For the text-containing cell, return its midpoint in (X, Y) coordinate format. 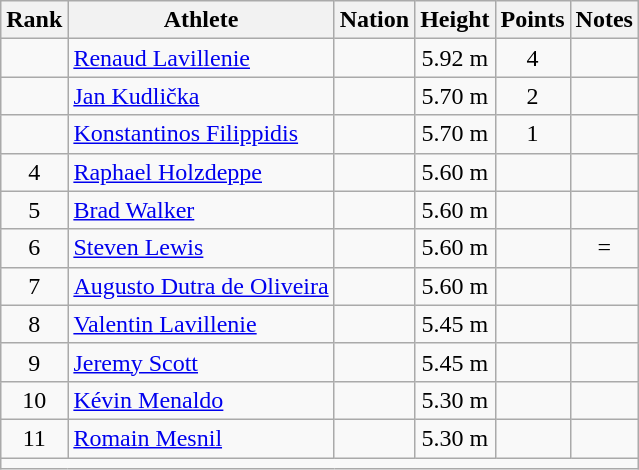
Konstantinos Filippidis (201, 134)
Kévin Menaldo (201, 400)
11 (34, 438)
Steven Lewis (201, 248)
Renaud Lavillenie (201, 58)
Athlete (201, 20)
Romain Mesnil (201, 438)
5.92 m (455, 58)
Raphael Holzdeppe (201, 172)
7 (34, 286)
Notes (604, 20)
Valentin Lavillenie (201, 324)
Nation (374, 20)
= (604, 248)
Augusto Dutra de Oliveira (201, 286)
10 (34, 400)
9 (34, 362)
Rank (34, 20)
1 (532, 134)
Height (455, 20)
5 (34, 210)
6 (34, 248)
8 (34, 324)
Jeremy Scott (201, 362)
Brad Walker (201, 210)
Points (532, 20)
Jan Kudlička (201, 96)
2 (532, 96)
